Extract the (X, Y) coordinate from the center of the cell holding the provided text.  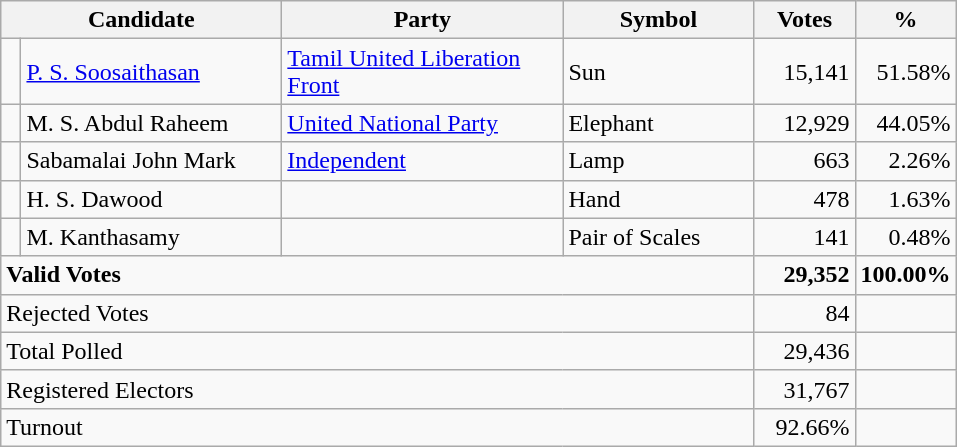
Sabamalai John Mark (152, 161)
2.26% (906, 161)
M. S. Abdul Raheem (152, 123)
Tamil United Liberation Front (422, 72)
0.48% (906, 237)
M. Kanthasamy (152, 237)
12,929 (804, 123)
51.58% (906, 72)
Total Polled (378, 351)
Votes (804, 20)
Rejected Votes (378, 313)
Sun (658, 72)
Elephant (658, 123)
84 (804, 313)
15,141 (804, 72)
31,767 (804, 389)
P. S. Soosaithasan (152, 72)
United National Party (422, 123)
663 (804, 161)
29,436 (804, 351)
478 (804, 199)
1.63% (906, 199)
141 (804, 237)
44.05% (906, 123)
Registered Electors (378, 389)
29,352 (804, 275)
Independent (422, 161)
% (906, 20)
Pair of Scales (658, 237)
Hand (658, 199)
Candidate (142, 20)
92.66% (804, 427)
Valid Votes (378, 275)
Party (422, 20)
Turnout (378, 427)
Symbol (658, 20)
Lamp (658, 161)
H. S. Dawood (152, 199)
100.00% (906, 275)
